Pinpoint the cell where the given text exists, returning its [X, Y] midpoint coordinate. 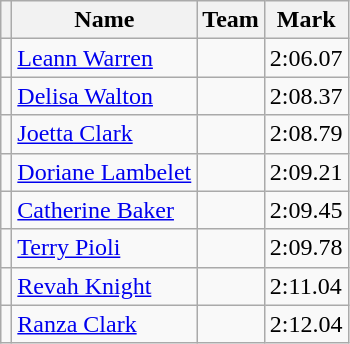
Revah Knight [104, 286]
Catherine Baker [104, 210]
Delisa Walton [104, 96]
Team [231, 20]
2:12.04 [306, 324]
2:06.07 [306, 58]
2:09.21 [306, 172]
Terry Pioli [104, 248]
Ranza Clark [104, 324]
Doriane Lambelet [104, 172]
2:08.37 [306, 96]
2:11.04 [306, 286]
2:09.78 [306, 248]
2:08.79 [306, 134]
Leann Warren [104, 58]
Joetta Clark [104, 134]
Mark [306, 20]
2:09.45 [306, 210]
Name [104, 20]
